Detect which cell encompasses the target text, then output its [X, Y] center coordinate. 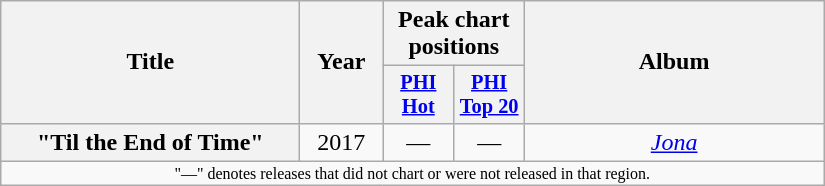
PHIHot [418, 95]
Title [150, 62]
Year [342, 62]
"Til the End of Time" [150, 142]
"—" denotes releases that did not chart or were not released in that region. [412, 174]
Jona [674, 142]
PHITop 20 [490, 95]
2017 [342, 142]
Album [674, 62]
Peak chart positions [454, 34]
